Determine the [X, Y] coordinate at the center of the cell enclosing the given text.  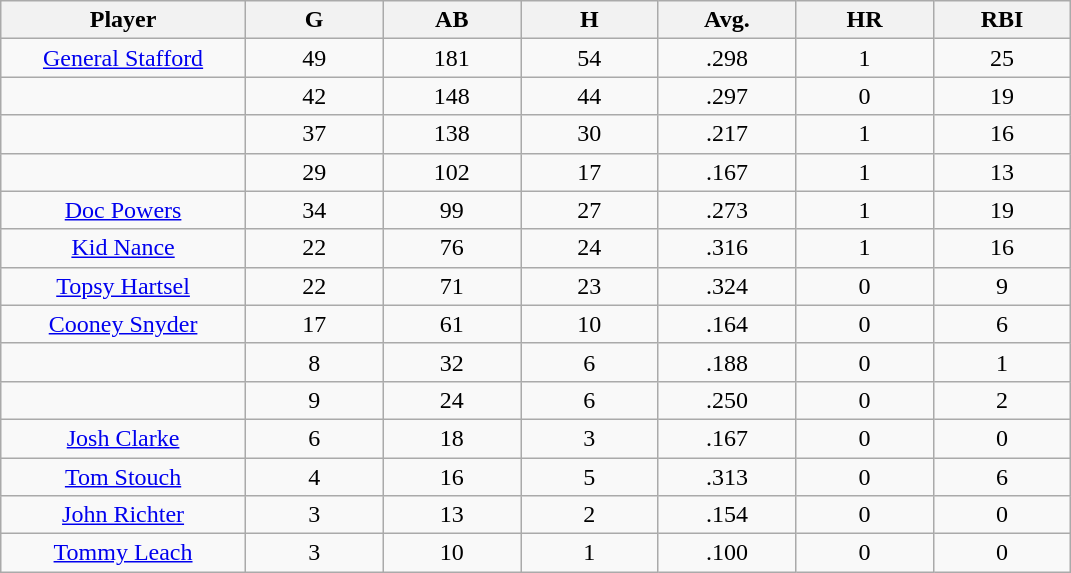
Doc Powers [124, 210]
.188 [727, 362]
23 [590, 286]
8 [314, 362]
25 [1002, 58]
HR [865, 20]
4 [314, 477]
.164 [727, 324]
Kid Nance [124, 248]
44 [590, 96]
.297 [727, 96]
42 [314, 96]
.313 [727, 477]
34 [314, 210]
.250 [727, 400]
148 [452, 96]
.100 [727, 553]
54 [590, 58]
General Stafford [124, 58]
61 [452, 324]
Tom Stouch [124, 477]
.298 [727, 58]
76 [452, 248]
49 [314, 58]
138 [452, 134]
.324 [727, 286]
Avg. [727, 20]
99 [452, 210]
AB [452, 20]
H [590, 20]
71 [452, 286]
29 [314, 172]
181 [452, 58]
.217 [727, 134]
32 [452, 362]
RBI [1002, 20]
Topsy Hartsel [124, 286]
.154 [727, 515]
5 [590, 477]
Player [124, 20]
John Richter [124, 515]
30 [590, 134]
18 [452, 438]
G [314, 20]
102 [452, 172]
.316 [727, 248]
37 [314, 134]
Cooney Snyder [124, 324]
27 [590, 210]
Josh Clarke [124, 438]
Tommy Leach [124, 553]
.273 [727, 210]
